Determine the [X, Y] coordinate at the center of the cell enclosing the given text.  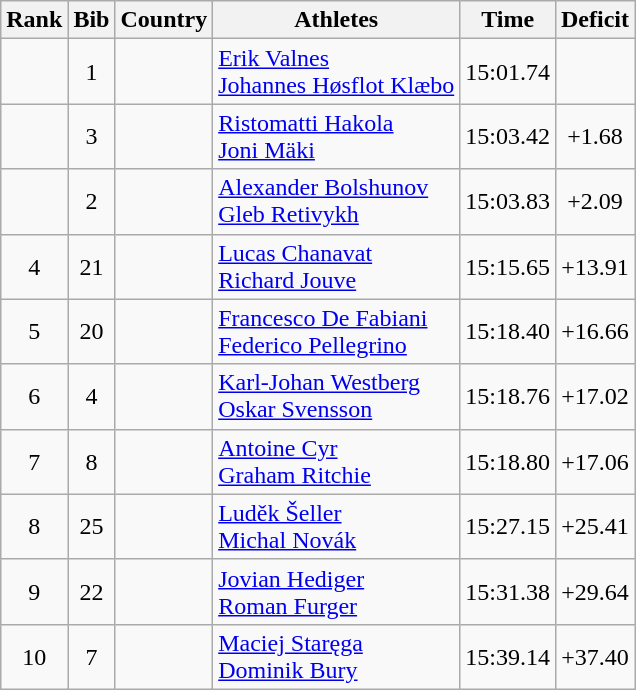
Time [508, 20]
15:03.83 [508, 202]
15:18.76 [508, 396]
6 [34, 396]
9 [34, 592]
Jovian HedigerRoman Furger [336, 592]
15:18.40 [508, 332]
22 [92, 592]
Athletes [336, 20]
3 [92, 136]
Luděk ŠellerMichal Novák [336, 526]
5 [34, 332]
Erik ValnesJohannes Høsflot Klæbo [336, 72]
2 [92, 202]
Rank [34, 20]
+17.06 [594, 462]
10 [34, 656]
+2.09 [594, 202]
+17.02 [594, 396]
15:18.80 [508, 462]
15:39.14 [508, 656]
+25.41 [594, 526]
15:01.74 [508, 72]
Deficit [594, 20]
20 [92, 332]
+29.64 [594, 592]
Antoine CyrGraham Ritchie [336, 462]
1 [92, 72]
Maciej StaręgaDominik Bury [336, 656]
Lucas ChanavatRichard Jouve [336, 266]
Karl-Johan WestbergOskar Svensson [336, 396]
Country [164, 20]
15:31.38 [508, 592]
25 [92, 526]
Alexander BolshunovGleb Retivykh [336, 202]
15:27.15 [508, 526]
+13.91 [594, 266]
Francesco De FabianiFederico Pellegrino [336, 332]
+37.40 [594, 656]
+16.66 [594, 332]
Bib [92, 20]
21 [92, 266]
Ristomatti HakolaJoni Mäki [336, 136]
15:03.42 [508, 136]
+1.68 [594, 136]
15:15.65 [508, 266]
